Locate the cell with the specified text and output its (X, Y) center coordinate. 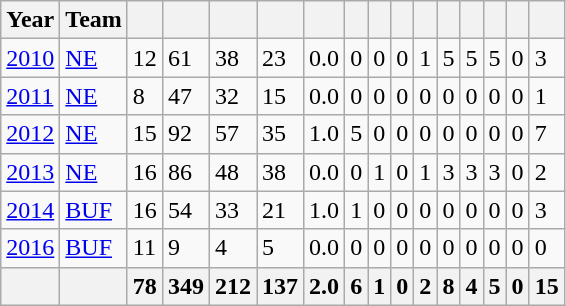
2010 (30, 58)
349 (186, 286)
7 (546, 134)
12 (144, 58)
Team (94, 20)
33 (232, 210)
23 (280, 58)
48 (232, 172)
32 (232, 96)
92 (186, 134)
86 (186, 172)
2016 (30, 248)
35 (280, 134)
9 (186, 248)
47 (186, 96)
54 (186, 210)
2013 (30, 172)
137 (280, 286)
2011 (30, 96)
11 (144, 248)
61 (186, 58)
2012 (30, 134)
21 (280, 210)
6 (356, 286)
212 (232, 286)
2.0 (324, 286)
2014 (30, 210)
57 (232, 134)
Year (30, 20)
78 (144, 286)
